Output the [X, Y] coordinate of the center of the cell containing the given text.  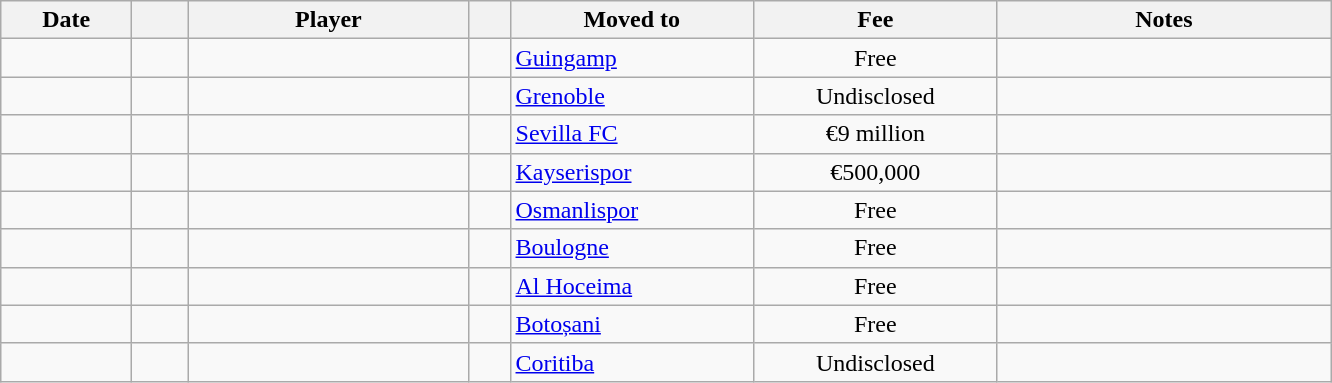
Fee [876, 20]
Coritiba [632, 362]
Kayserispor [632, 172]
Grenoble [632, 96]
Notes [1164, 20]
Guingamp [632, 58]
Date [66, 20]
Al Hoceima [632, 286]
Botoșani [632, 324]
Osmanlispor [632, 210]
€500,000 [876, 172]
Boulogne [632, 248]
Player [328, 20]
Moved to [632, 20]
Sevilla FC [632, 134]
€9 million [876, 134]
